Output the [X, Y] coordinate of the center of the cell containing the given text.  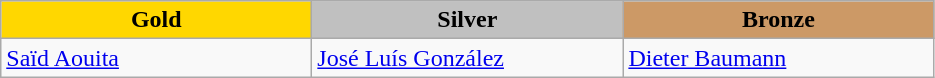
Gold [156, 20]
Bronze [778, 20]
Dieter Baumann [778, 58]
José Luís González [468, 58]
Silver [468, 20]
Saïd Aouita [156, 58]
